Extract the [x, y] coordinate from the center of the cell holding the provided text.  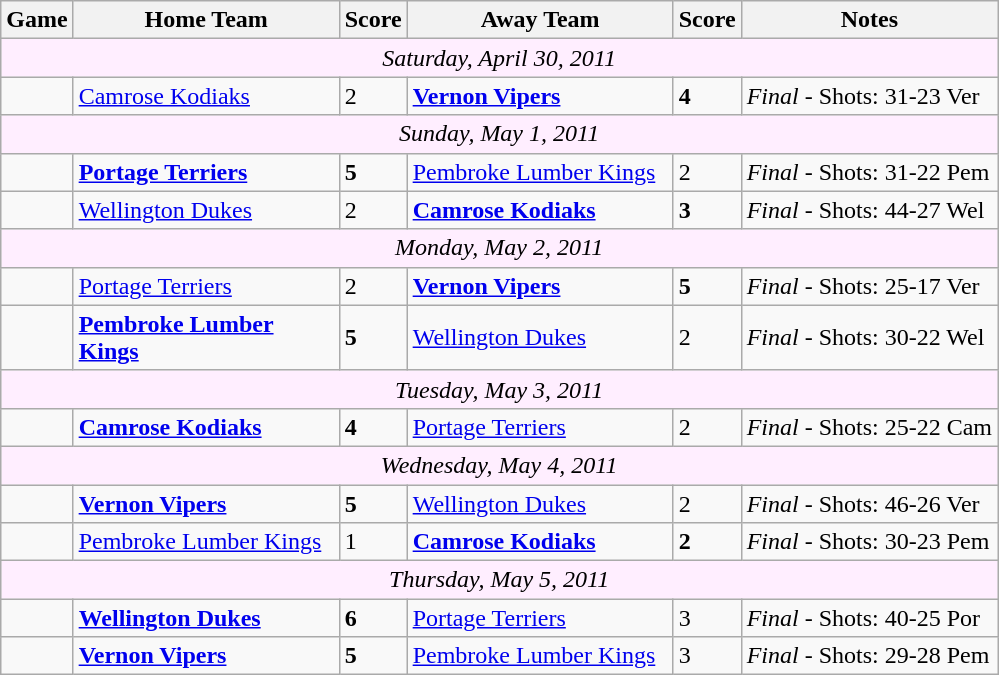
1 [373, 542]
Final - Shots: 31-23 Ver [869, 96]
Away Team [540, 20]
Final - Shots: 44-27 Wel [869, 210]
Final - Shots: 31-22 Pem [869, 172]
Wednesday, May 4, 2011 [500, 465]
6 [373, 618]
Saturday, April 30, 2011 [500, 58]
Final - Shots: 40-25 Por [869, 618]
Thursday, May 5, 2011 [500, 580]
Sunday, May 1, 2011 [500, 134]
Game [37, 20]
Final - Shots: 30-23 Pem [869, 542]
Notes [869, 20]
Tuesday, May 3, 2011 [500, 389]
Monday, May 2, 2011 [500, 248]
Final - Shots: 29-28 Pem [869, 656]
Final - Shots: 30-22 Wel [869, 338]
Home Team [206, 20]
Final - Shots: 46-26 Ver [869, 503]
Final - Shots: 25-17 Ver [869, 286]
Final - Shots: 25-22 Cam [869, 427]
